Extract the [x, y] coordinate from the center of the cell holding the provided text.  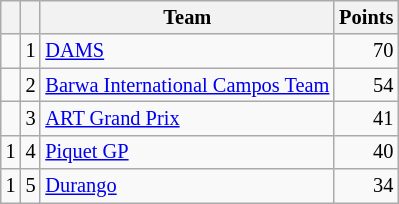
40 [366, 152]
2 [31, 85]
4 [31, 152]
3 [31, 118]
Points [366, 17]
DAMS [187, 51]
70 [366, 51]
5 [31, 186]
Barwa International Campos Team [187, 85]
54 [366, 85]
41 [366, 118]
Team [187, 17]
Durango [187, 186]
34 [366, 186]
ART Grand Prix [187, 118]
Piquet GP [187, 152]
